For the text-containing cell, return its midpoint in (x, y) coordinate format. 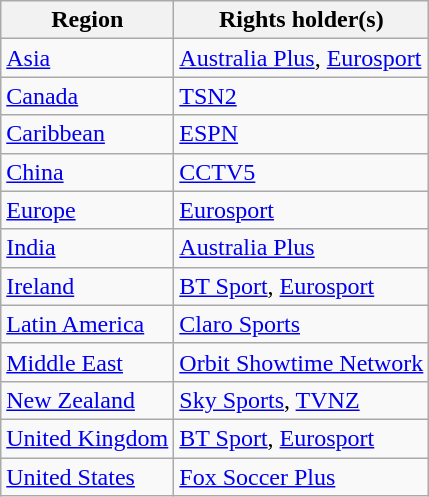
Latin America (88, 324)
Sky Sports, TVNZ (302, 400)
TSN2 (302, 96)
United Kingdom (88, 438)
Australia Plus, Eurosport (302, 58)
Fox Soccer Plus (302, 477)
India (88, 248)
Rights holder(s) (302, 20)
New Zealand (88, 400)
Asia (88, 58)
Orbit Showtime Network (302, 362)
Australia Plus (302, 248)
ESPN (302, 134)
Europe (88, 210)
CCTV5 (302, 172)
Ireland (88, 286)
Caribbean (88, 134)
Claro Sports (302, 324)
United States (88, 477)
Canada (88, 96)
China (88, 172)
Middle East (88, 362)
Region (88, 20)
Eurosport (302, 210)
